Identify which cell holds the provided text, then report its [X, Y] central coordinate. 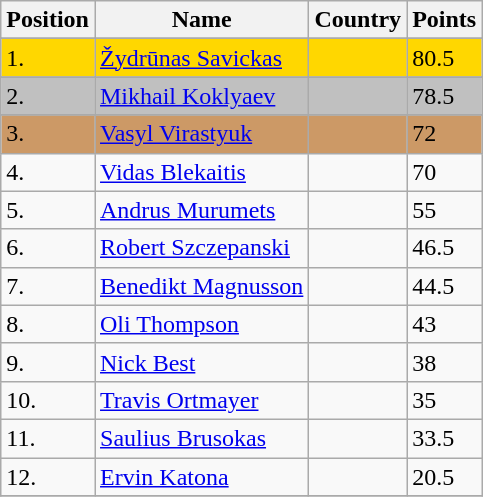
5. [48, 210]
6. [48, 248]
43 [444, 324]
Travis Ortmayer [201, 400]
33.5 [444, 438]
Name [201, 20]
Nick Best [201, 362]
Points [444, 20]
2. [48, 96]
1. [48, 58]
9. [48, 362]
78.5 [444, 96]
4. [48, 172]
20.5 [444, 477]
55 [444, 210]
Position [48, 20]
70 [444, 172]
10. [48, 400]
8. [48, 324]
Andrus Murumets [201, 210]
Mikhail Koklyaev [201, 96]
Robert Szczepanski [201, 248]
Vasyl Virastyuk [201, 134]
46.5 [444, 248]
11. [48, 438]
3. [48, 134]
80.5 [444, 58]
72 [444, 134]
44.5 [444, 286]
Ervin Katona [201, 477]
Žydrūnas Savickas [201, 58]
Country [358, 20]
Saulius Brusokas [201, 438]
12. [48, 477]
Oli Thompson [201, 324]
35 [444, 400]
38 [444, 362]
Benedikt Magnusson [201, 286]
Vidas Blekaitis [201, 172]
7. [48, 286]
